Extract the (x, y) coordinate from the center of the cell holding the provided text.  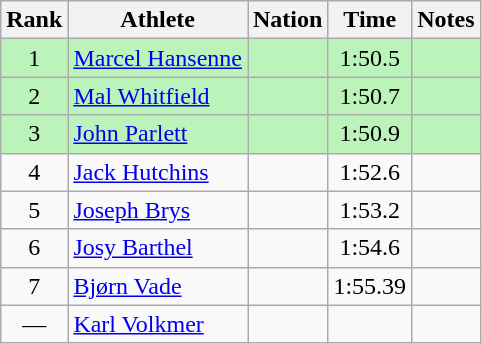
1:50.5 (370, 58)
John Parlett (158, 134)
4 (34, 172)
Josy Barthel (158, 248)
1:50.7 (370, 96)
— (34, 324)
1:53.2 (370, 210)
Time (370, 20)
1:52.6 (370, 172)
6 (34, 248)
Bjørn Vade (158, 286)
Rank (34, 20)
Marcel Hansenne (158, 58)
1:54.6 (370, 248)
Karl Volkmer (158, 324)
2 (34, 96)
1:50.9 (370, 134)
7 (34, 286)
5 (34, 210)
1 (34, 58)
Jack Hutchins (158, 172)
Mal Whitfield (158, 96)
1:55.39 (370, 286)
Notes (446, 20)
Athlete (158, 20)
Joseph Brys (158, 210)
3 (34, 134)
Nation (288, 20)
